Detect which cell encompasses the target text, then output its [X, Y] center coordinate. 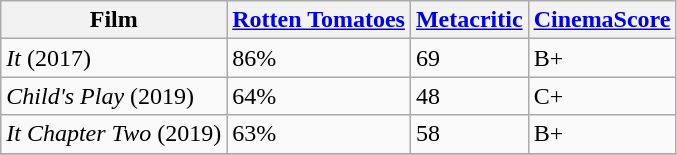
48 [469, 96]
C+ [602, 96]
86% [319, 58]
64% [319, 96]
Rotten Tomatoes [319, 20]
69 [469, 58]
CinemaScore [602, 20]
It (2017) [114, 58]
It Chapter Two (2019) [114, 134]
Film [114, 20]
58 [469, 134]
63% [319, 134]
Metacritic [469, 20]
Child's Play (2019) [114, 96]
